Scan for the cell matching the given text and deliver its [X, Y] coordinate at center. 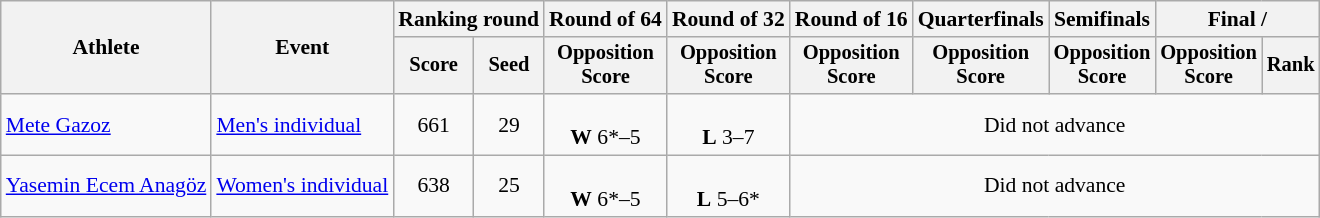
Final / [1237, 19]
Mete Gazoz [106, 124]
Women's individual [302, 186]
Semifinals [1102, 19]
Ranking round [468, 19]
25 [509, 186]
Seed [509, 66]
L 5–6* [728, 186]
29 [509, 124]
Score [434, 66]
Quarterfinals [981, 19]
638 [434, 186]
Men's individual [302, 124]
Athlete [106, 48]
Round of 32 [728, 19]
L 3–7 [728, 124]
Round of 64 [606, 19]
Rank [1291, 66]
661 [434, 124]
Event [302, 48]
Yasemin Ecem Anagöz [106, 186]
Round of 16 [852, 19]
